From the cell containing the given text, extract its center point as (X, Y) coordinate. 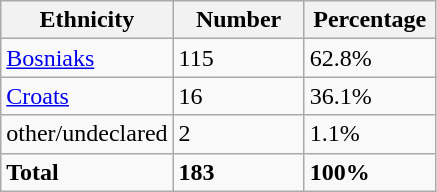
Percentage (370, 20)
Number (238, 20)
36.1% (370, 96)
100% (370, 172)
62.8% (370, 58)
183 (238, 172)
Croats (87, 96)
Bosniaks (87, 58)
Ethnicity (87, 20)
2 (238, 134)
1.1% (370, 134)
115 (238, 58)
16 (238, 96)
other/undeclared (87, 134)
Total (87, 172)
